Pinpoint the cell where the given text exists, returning its [X, Y] midpoint coordinate. 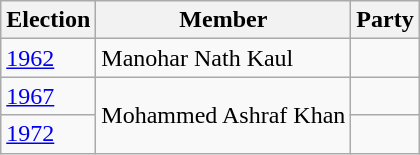
1967 [48, 96]
1972 [48, 134]
Mohammed Ashraf Khan [224, 115]
Party [385, 20]
Manohar Nath Kaul [224, 58]
1962 [48, 58]
Member [224, 20]
Election [48, 20]
